Return the [X, Y] coordinate for the center point of the cell that contains the specified text.  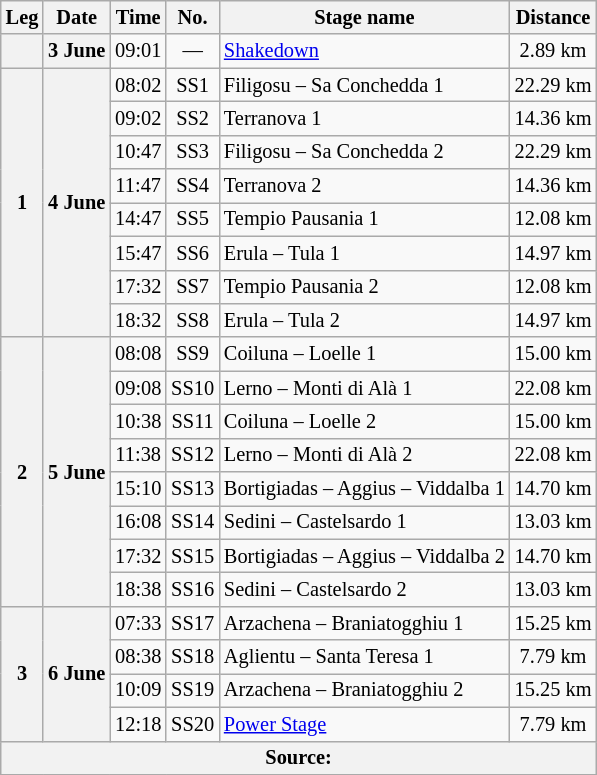
Lerno – Monti di Alà 2 [364, 455]
Power Stage [364, 724]
SS13 [192, 489]
Coiluna – Loelle 2 [364, 421]
SS20 [192, 724]
Leg [22, 17]
SS19 [192, 690]
08:08 [138, 354]
SS16 [192, 589]
Filigosu – Sa Conchedda 2 [364, 152]
07:33 [138, 623]
Distance [554, 17]
16:08 [138, 522]
Coiluna – Loelle 1 [364, 354]
Arzachena – Braniatogghiu 2 [364, 690]
09:01 [138, 51]
Tempio Pausania 2 [364, 287]
— [192, 51]
4 June [76, 202]
5 June [76, 472]
Tempio Pausania 1 [364, 219]
SS4 [192, 186]
1 [22, 202]
12:18 [138, 724]
SS8 [192, 320]
SS14 [192, 522]
09:02 [138, 118]
18:38 [138, 589]
08:02 [138, 85]
18:32 [138, 320]
11:38 [138, 455]
10:47 [138, 152]
Terranova 1 [364, 118]
3 June [76, 51]
Date [76, 17]
11:47 [138, 186]
08:38 [138, 657]
Aglientu – Santa Teresa 1 [364, 657]
Terranova 2 [364, 186]
SS10 [192, 388]
SS11 [192, 421]
6 June [76, 674]
SS2 [192, 118]
SS12 [192, 455]
15:47 [138, 253]
15:10 [138, 489]
SS3 [192, 152]
SS15 [192, 556]
Filigosu – Sa Conchedda 1 [364, 85]
Shakedown [364, 51]
Source: [299, 758]
14:47 [138, 219]
SS7 [192, 287]
09:08 [138, 388]
10:09 [138, 690]
Stage name [364, 17]
Erula – Tula 2 [364, 320]
SS1 [192, 85]
SS17 [192, 623]
Bortigiadas – Aggius – Viddalba 2 [364, 556]
Bortigiadas – Aggius – Viddalba 1 [364, 489]
SS18 [192, 657]
Sedini – Castelsardo 2 [364, 589]
SS9 [192, 354]
No. [192, 17]
Erula – Tula 1 [364, 253]
Arzachena – Braniatogghiu 1 [364, 623]
Time [138, 17]
3 [22, 674]
10:38 [138, 421]
Sedini – Castelsardo 1 [364, 522]
SS5 [192, 219]
Lerno – Monti di Alà 1 [364, 388]
2.89 km [554, 51]
2 [22, 472]
SS6 [192, 253]
